Extract the [X, Y] coordinate from the center of the cell holding the provided text.  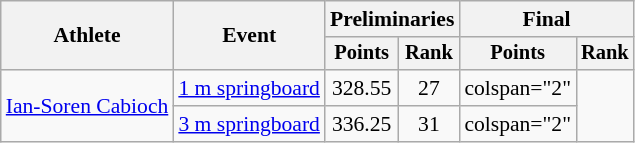
Preliminaries [392, 19]
Final [546, 19]
Athlete [88, 36]
Ian-Soren Cabioch [88, 106]
31 [428, 124]
Event [249, 36]
336.25 [362, 124]
328.55 [362, 88]
27 [428, 88]
1 m springboard [249, 88]
3 m springboard [249, 124]
